For the text-containing cell, return its midpoint in [X, Y] coordinate format. 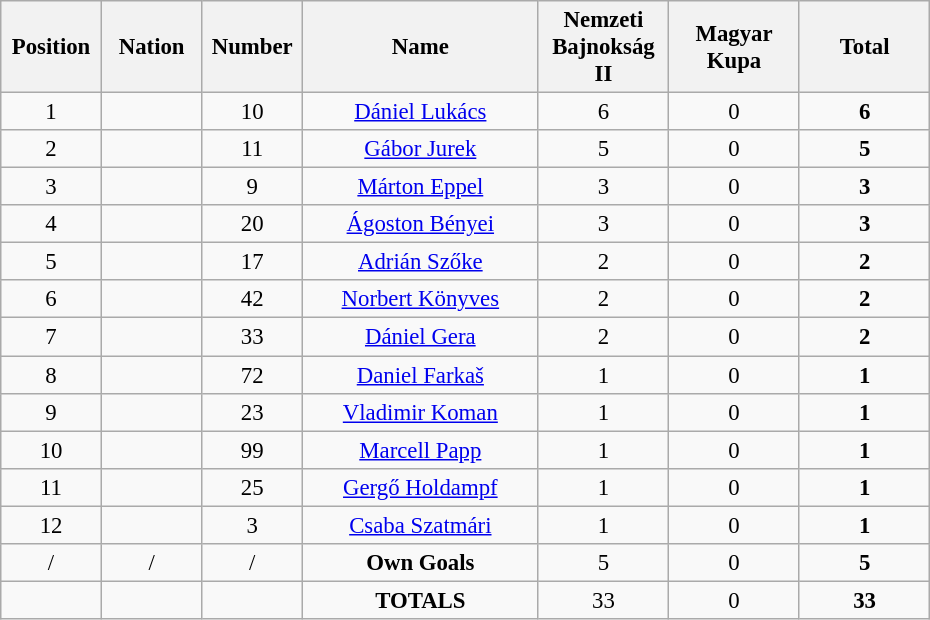
Dániel Gera [421, 337]
17 [252, 262]
Nation [152, 47]
72 [252, 375]
Norbert Könyves [421, 299]
99 [252, 450]
20 [252, 224]
12 [52, 525]
Gergő Holdampf [421, 487]
Dániel Lukács [421, 112]
TOTALS [421, 600]
42 [252, 299]
Daniel Farkaš [421, 375]
7 [52, 337]
Adrián Szőke [421, 262]
Number [252, 47]
Marcell Papp [421, 450]
Nemzeti Bajnokság II [604, 47]
23 [252, 412]
Ágoston Bényei [421, 224]
Márton Eppel [421, 187]
Vladimir Koman [421, 412]
Total [864, 47]
4 [52, 224]
Csaba Szatmári [421, 525]
Name [421, 47]
Gábor Jurek [421, 149]
25 [252, 487]
8 [52, 375]
Magyar Kupa [734, 47]
Position [52, 47]
Own Goals [421, 563]
